Provide the [x, y] coordinate of the cell's center where the given text is located.  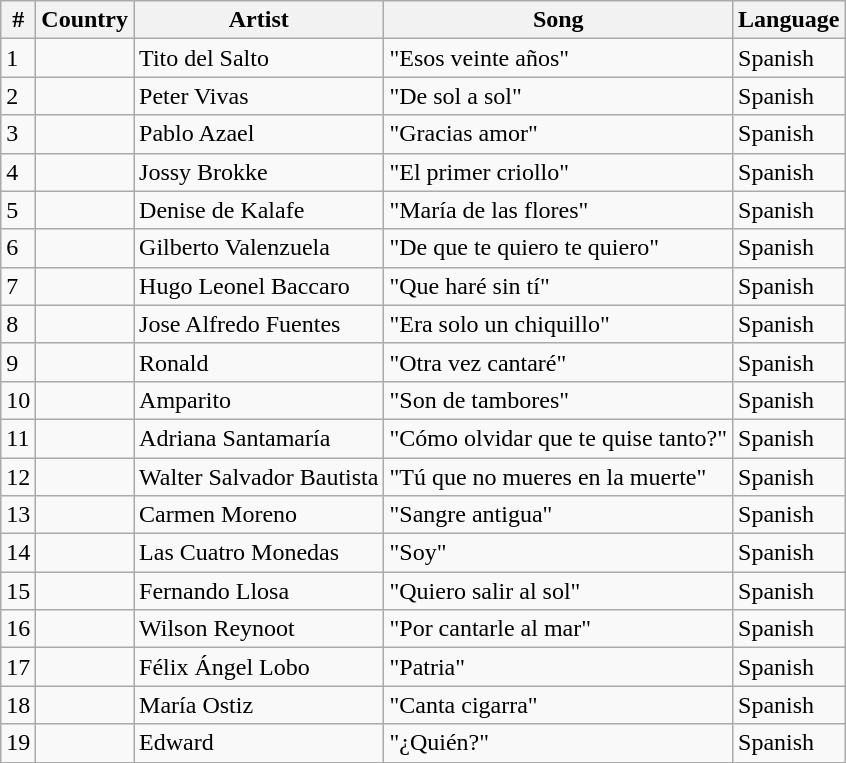
"De sol a sol" [558, 96]
"Canta cigarra" [558, 705]
"Que haré sin tí" [558, 286]
"Por cantarle al mar" [558, 629]
"De que te quiero te quiero" [558, 248]
19 [18, 743]
14 [18, 553]
8 [18, 324]
"Era solo un chiquillo" [558, 324]
Jose Alfredo Fuentes [259, 324]
6 [18, 248]
1 [18, 58]
"Quiero salir al sol" [558, 591]
# [18, 20]
Adriana Santamaría [259, 438]
"María de las flores" [558, 210]
Country [85, 20]
18 [18, 705]
16 [18, 629]
"Son de tambores" [558, 400]
9 [18, 362]
Amparito [259, 400]
5 [18, 210]
Las Cuatro Monedas [259, 553]
Artist [259, 20]
Félix Ángel Lobo [259, 667]
7 [18, 286]
10 [18, 400]
Pablo Azael [259, 134]
"¿Quién?" [558, 743]
"Esos veinte años" [558, 58]
11 [18, 438]
"Otra vez cantaré" [558, 362]
13 [18, 515]
"Cómo olvidar que te quise tanto?" [558, 438]
Wilson Reynoot [259, 629]
17 [18, 667]
Language [789, 20]
3 [18, 134]
"Sangre antigua" [558, 515]
"Gracias amor" [558, 134]
"Patria" [558, 667]
Hugo Leonel Baccaro [259, 286]
"Tú que no mueres en la muerte" [558, 477]
María Ostiz [259, 705]
Ronald [259, 362]
Song [558, 20]
"El primer criollo" [558, 172]
Fernando Llosa [259, 591]
Gilberto Valenzuela [259, 248]
15 [18, 591]
Denise de Kalafe [259, 210]
12 [18, 477]
"Soy" [558, 553]
Edward [259, 743]
2 [18, 96]
Peter Vivas [259, 96]
Jossy Brokke [259, 172]
Tito del Salto [259, 58]
Walter Salvador Bautista [259, 477]
Carmen Moreno [259, 515]
4 [18, 172]
